Search for the cell housing the specified text and yield its [X, Y] center coordinate. 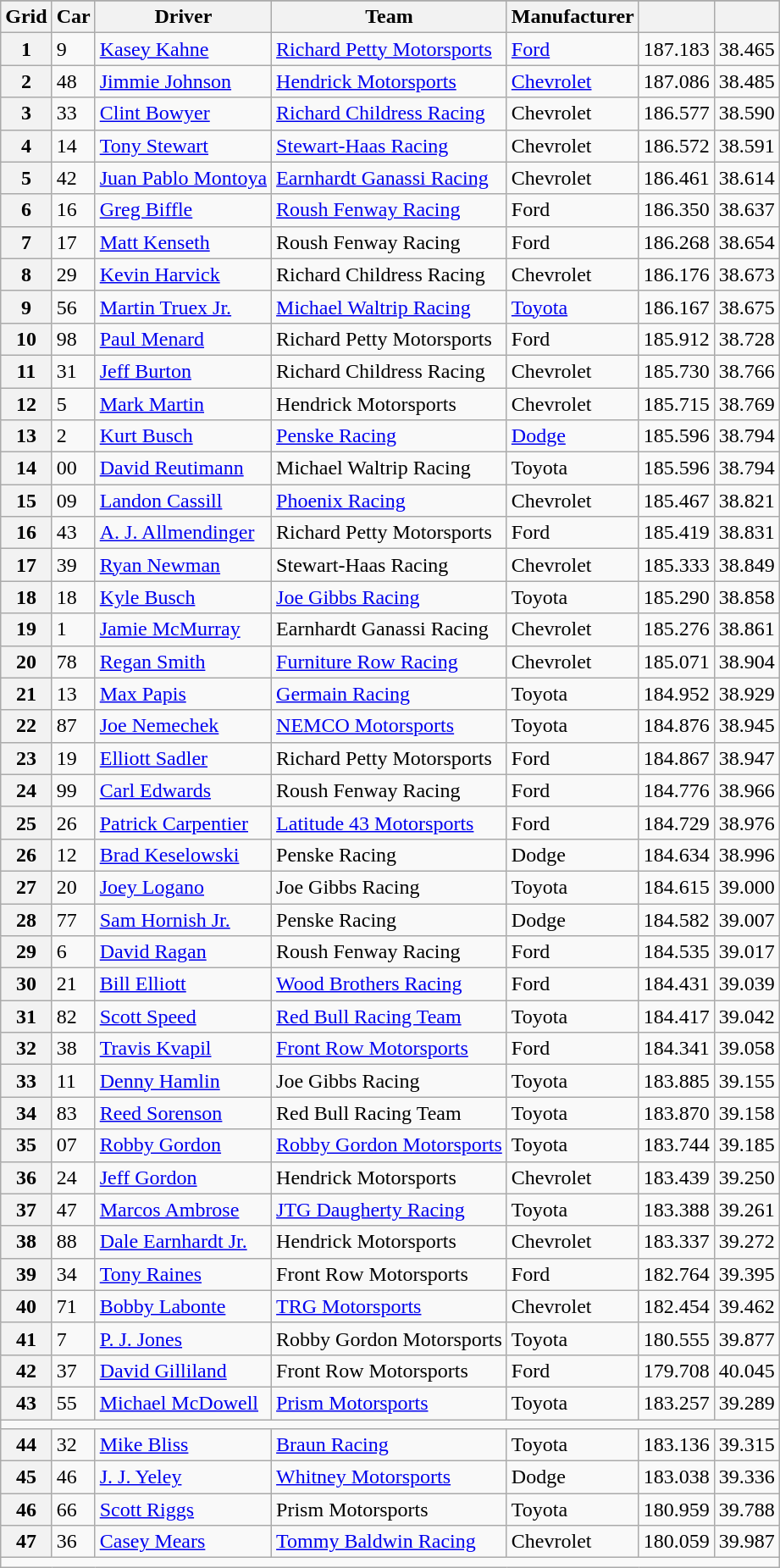
NEMCO Motorsports [390, 726]
78 [73, 662]
Carl Edwards [183, 790]
48 [73, 81]
23 [26, 758]
39.185 [747, 1145]
55 [73, 1403]
Latitude 43 Motorsports [390, 823]
38.485 [747, 81]
184.867 [676, 758]
Tony Raines [183, 1274]
00 [73, 468]
186.577 [676, 114]
Driver [183, 17]
87 [73, 726]
183.870 [676, 1113]
Braun Racing [390, 1445]
Bill Elliott [183, 984]
184.634 [676, 855]
Jeff Burton [183, 371]
184.776 [676, 790]
184.582 [676, 919]
39.987 [747, 1542]
38.947 [747, 758]
09 [73, 501]
184.535 [676, 952]
39.017 [747, 952]
98 [73, 339]
39.039 [747, 984]
38.654 [747, 242]
186.350 [676, 210]
JTG Daugherty Racing [390, 1210]
39.395 [747, 1274]
39.462 [747, 1306]
David Gilliland [183, 1371]
39.315 [747, 1445]
Landon Cassill [183, 501]
Dale Earnhardt Jr. [183, 1242]
38.465 [747, 49]
45 [26, 1477]
Jeff Gordon [183, 1177]
Kasey Kahne [183, 49]
TRG Motorsports [390, 1306]
Scott Riggs [183, 1510]
Greg Biffle [183, 210]
38.637 [747, 210]
39.336 [747, 1477]
38.966 [747, 790]
Max Papis [183, 694]
183.337 [676, 1242]
184.341 [676, 1049]
77 [73, 919]
27 [26, 887]
186.461 [676, 178]
185.419 [676, 533]
180.555 [676, 1338]
Brad Keselowski [183, 855]
David Ragan [183, 952]
07 [73, 1145]
66 [73, 1510]
71 [73, 1306]
David Reutimann [183, 468]
183.136 [676, 1445]
Sam Hornish Jr. [183, 919]
184.876 [676, 726]
180.959 [676, 1510]
39.058 [747, 1049]
38.614 [747, 178]
185.071 [676, 662]
185.715 [676, 404]
38.996 [747, 855]
Joe Nemechek [183, 726]
Furniture Row Racing [390, 662]
183.885 [676, 1081]
182.454 [676, 1306]
38.849 [747, 565]
38.861 [747, 629]
Reed Sorenson [183, 1113]
187.086 [676, 81]
Jamie McMurray [183, 629]
Manufacturer [573, 17]
Jimmie Johnson [183, 81]
38.675 [747, 307]
Kevin Harvick [183, 274]
187.183 [676, 49]
Tommy Baldwin Racing [390, 1542]
Robby Gordon [183, 1145]
39.155 [747, 1081]
Kyle Busch [183, 597]
184.417 [676, 1017]
185.276 [676, 629]
183.744 [676, 1145]
Marcos Ambrose [183, 1210]
38.929 [747, 694]
Matt Kenseth [183, 242]
39.272 [747, 1242]
186.268 [676, 242]
Scott Speed [183, 1017]
56 [73, 307]
Denny Hamlin [183, 1081]
Car [73, 17]
38.976 [747, 823]
39.289 [747, 1403]
40.045 [747, 1371]
J. J. Yeley [183, 1477]
Mike Bliss [183, 1445]
179.708 [676, 1371]
38.904 [747, 662]
183.439 [676, 1177]
38.945 [747, 726]
39.877 [747, 1338]
40 [26, 1306]
184.729 [676, 823]
39.788 [747, 1510]
28 [26, 919]
185.333 [676, 565]
P. J. Jones [183, 1338]
39.007 [747, 919]
8 [26, 274]
4 [26, 146]
184.952 [676, 694]
185.730 [676, 371]
Travis Kvapil [183, 1049]
38.728 [747, 339]
22 [26, 726]
30 [26, 984]
184.615 [676, 887]
Whitney Motorsports [390, 1477]
88 [73, 1242]
38.673 [747, 274]
Kurt Busch [183, 436]
3 [26, 114]
38.590 [747, 114]
Michael McDowell [183, 1403]
Juan Pablo Montoya [183, 178]
Regan Smith [183, 662]
186.572 [676, 146]
38.858 [747, 597]
39.000 [747, 887]
183.038 [676, 1477]
Tony Stewart [183, 146]
38.766 [747, 371]
182.764 [676, 1274]
186.167 [676, 307]
186.176 [676, 274]
183.257 [676, 1403]
Elliott Sadler [183, 758]
39.261 [747, 1210]
A. J. Allmendinger [183, 533]
Grid [26, 17]
44 [26, 1445]
185.467 [676, 501]
82 [73, 1017]
185.912 [676, 339]
Casey Mears [183, 1542]
39.042 [747, 1017]
184.431 [676, 984]
38.831 [747, 533]
39.250 [747, 1177]
Team [390, 17]
Ryan Newman [183, 565]
83 [73, 1113]
41 [26, 1338]
39.158 [747, 1113]
15 [26, 501]
185.290 [676, 597]
Patrick Carpentier [183, 823]
Bobby Labonte [183, 1306]
35 [26, 1145]
Clint Bowyer [183, 114]
Paul Menard [183, 339]
180.059 [676, 1542]
25 [26, 823]
10 [26, 339]
Martin Truex Jr. [183, 307]
Wood Brothers Racing [390, 984]
Mark Martin [183, 404]
38.591 [747, 146]
Germain Racing [390, 694]
38.821 [747, 501]
Phoenix Racing [390, 501]
Joey Logano [183, 887]
99 [73, 790]
183.388 [676, 1210]
38.769 [747, 404]
